Pinpoint the cell where the given text exists, returning its [x, y] midpoint coordinate. 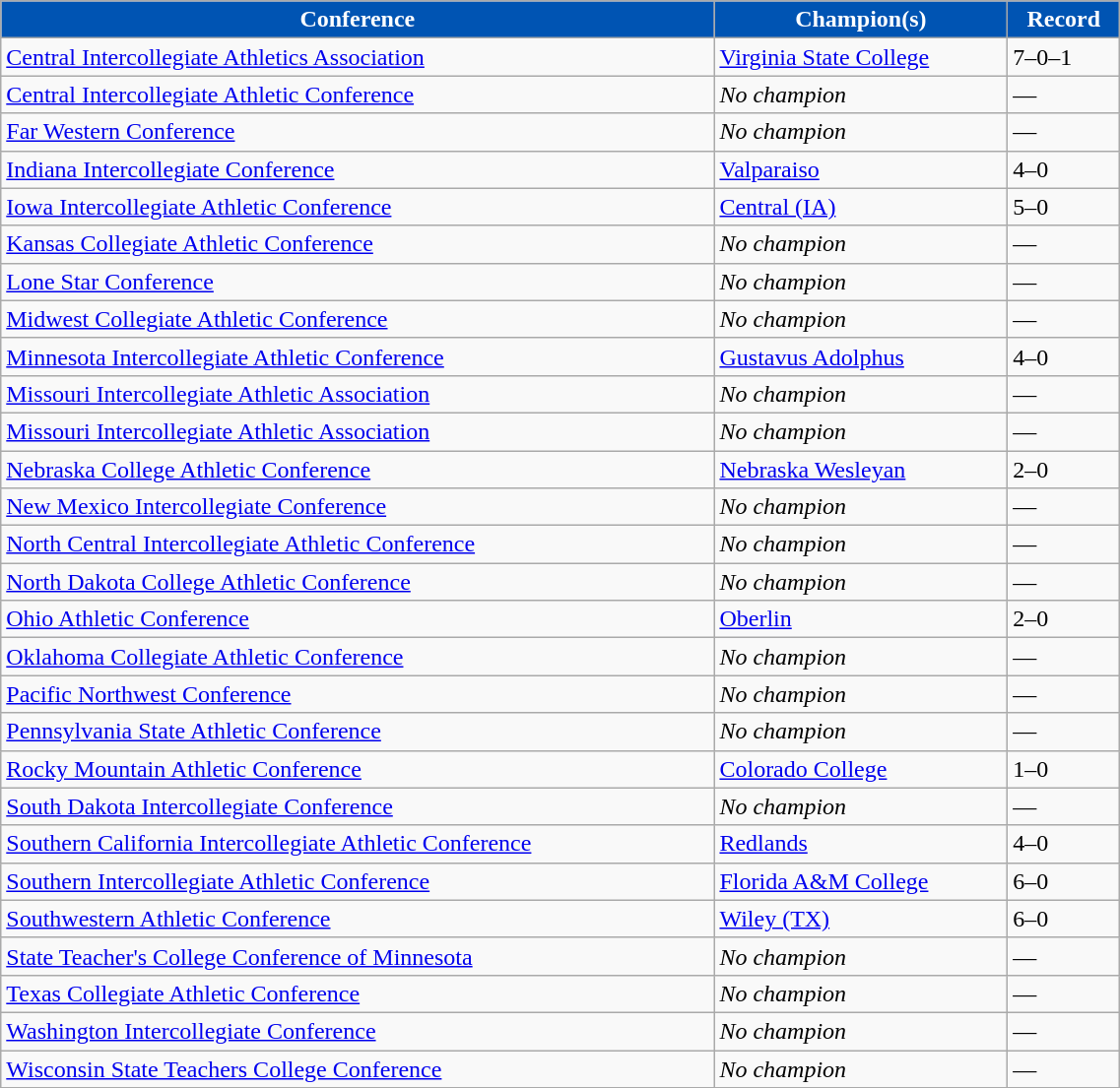
Record [1064, 20]
7–0–1 [1064, 57]
Oberlin [861, 619]
Central (IA) [861, 207]
Indiana Intercollegiate Conference [358, 169]
Central Intercollegiate Athletic Conference [358, 95]
State Teacher's College Conference of Minnesota [358, 956]
Minnesota Intercollegiate Athletic Conference [358, 356]
Nebraska Wesleyan [861, 470]
Southern Intercollegiate Athletic Conference [358, 881]
Redlands [861, 844]
Kansas Collegiate Athletic Conference [358, 244]
Wisconsin State Teachers College Conference [358, 1068]
New Mexico Intercollegiate Conference [358, 507]
Virginia State College [861, 57]
North Central Intercollegiate Athletic Conference [358, 544]
Florida A&M College [861, 881]
Pennsylvania State Athletic Conference [358, 732]
South Dakota Intercollegiate Conference [358, 806]
Southwestern Athletic Conference [358, 919]
5–0 [1064, 207]
Nebraska College Athletic Conference [358, 470]
North Dakota College Athletic Conference [358, 582]
Valparaiso [861, 169]
Rocky Mountain Athletic Conference [358, 769]
Conference [358, 20]
Ohio Athletic Conference [358, 619]
Colorado College [861, 769]
Champion(s) [861, 20]
1–0 [1064, 769]
Washington Intercollegiate Conference [358, 1031]
Central Intercollegiate Athletics Association [358, 57]
Midwest Collegiate Athletic Conference [358, 319]
Lone Star Conference [358, 282]
Wiley (TX) [861, 919]
Oklahoma Collegiate Athletic Conference [358, 657]
Far Western Conference [358, 132]
Pacific Northwest Conference [358, 694]
Iowa Intercollegiate Athletic Conference [358, 207]
Southern California Intercollegiate Athletic Conference [358, 844]
Gustavus Adolphus [861, 356]
Texas Collegiate Athletic Conference [358, 993]
